Scan for the cell matching the given text and deliver its (X, Y) coordinate at center. 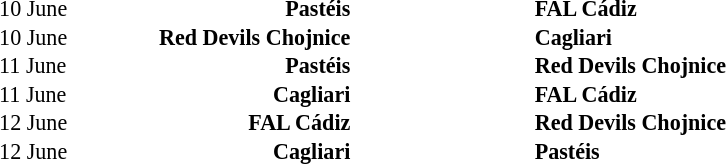
FAL Cádiz (231, 123)
Pastéis (231, 66)
Cagliari (231, 94)
Red Devils Chojnice (231, 38)
